Return [X, Y] of the center of cell containing provided text 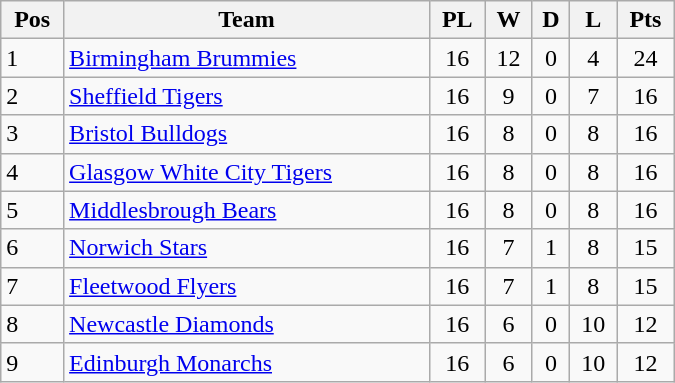
Middlesbrough Bears [247, 210]
Birmingham Brummies [247, 58]
Edinburgh Monarchs [247, 362]
2 [32, 96]
Glasgow White City Tigers [247, 172]
Fleetwood Flyers [247, 286]
Newcastle Diamonds [247, 324]
24 [646, 58]
Pts [646, 20]
Team [247, 20]
Sheffield Tigers [247, 96]
PL [457, 20]
Norwich Stars [247, 248]
Pos [32, 20]
Bristol Bulldogs [247, 134]
D [551, 20]
L [594, 20]
5 [32, 210]
W [508, 20]
3 [32, 134]
